Locate the cell with the specified text and output its [x, y] center coordinate. 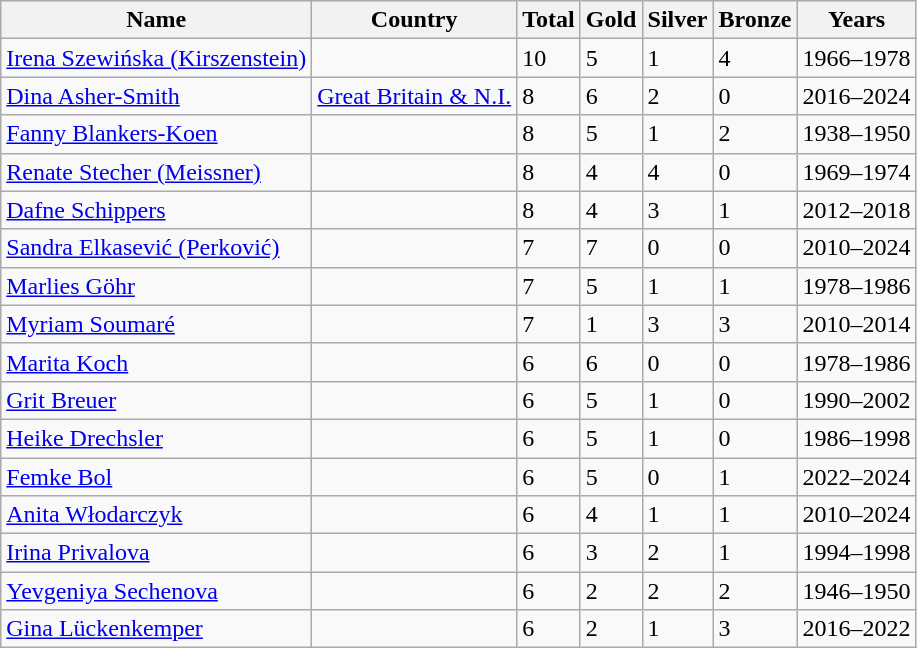
2016–2022 [856, 629]
2012–2018 [856, 210]
1990–2002 [856, 400]
1938–1950 [856, 134]
Marita Koch [156, 362]
Irina Privalova [156, 553]
Country [414, 20]
Great Britain & N.I. [414, 96]
Bronze [755, 20]
Dafne Schippers [156, 210]
Yevgeniya Sechenova [156, 591]
Sandra Elkasević (Perković) [156, 248]
2010–2014 [856, 324]
1986–1998 [856, 438]
Fanny Blankers-Koen [156, 134]
Heike Drechsler [156, 438]
Marlies Göhr [156, 286]
1969–1974 [856, 172]
Gina Lückenkemper [156, 629]
Dina Asher-Smith [156, 96]
2016–2024 [856, 96]
Name [156, 20]
Gold [611, 20]
10 [549, 58]
Grit Breuer [156, 400]
Anita Włodarczyk [156, 515]
Femke Bol [156, 477]
Years [856, 20]
Silver [678, 20]
2022–2024 [856, 477]
Total [549, 20]
Myriam Soumaré [156, 324]
Irena Szewińska (Kirszenstein) [156, 58]
1994–1998 [856, 553]
1966–1978 [856, 58]
Renate Stecher (Meissner) [156, 172]
1946–1950 [856, 591]
